Return [x, y] of the center of cell containing provided text 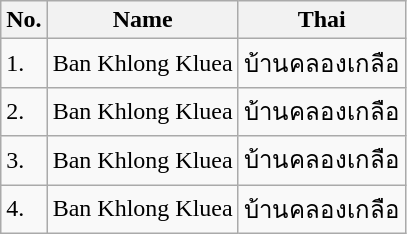
3. [24, 160]
2. [24, 112]
No. [24, 20]
Thai [322, 20]
4. [24, 208]
1. [24, 64]
Name [142, 20]
